From the cell containing the given text, extract its center point as (x, y) coordinate. 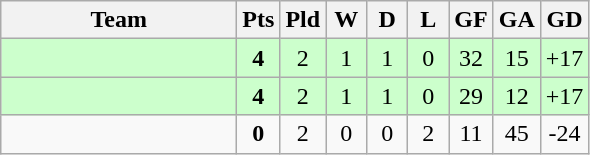
32 (471, 58)
11 (471, 134)
Team (119, 20)
L (428, 20)
W (346, 20)
Pld (303, 20)
45 (516, 134)
-24 (564, 134)
D (388, 20)
GF (471, 20)
Pts (258, 20)
GD (564, 20)
GA (516, 20)
12 (516, 96)
15 (516, 58)
29 (471, 96)
